Capture the cell that displays the provided text and extract its [x, y] central coordinate. 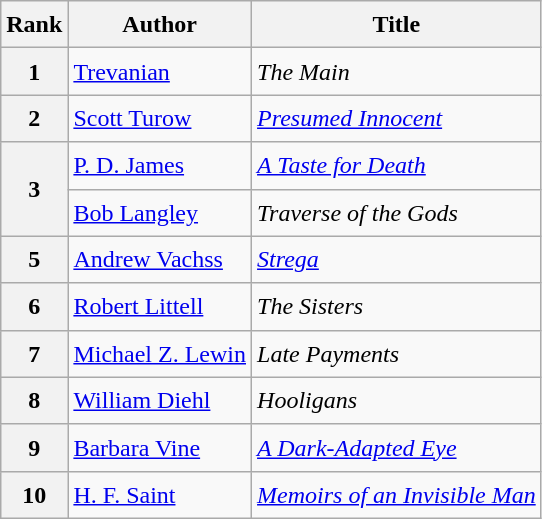
A Taste for Death [397, 166]
H. F. Saint [160, 494]
7 [34, 354]
Memoirs of an Invisible Man [397, 494]
8 [34, 400]
Trevanian [160, 72]
Michael Z. Lewin [160, 354]
Rank [34, 24]
6 [34, 306]
10 [34, 494]
The Main [397, 72]
Late Payments [397, 354]
1 [34, 72]
Bob Langley [160, 212]
P. D. James [160, 166]
Presumed Innocent [397, 118]
The Sisters [397, 306]
Barbara Vine [160, 448]
Robert Littell [160, 306]
2 [34, 118]
9 [34, 448]
5 [34, 260]
Title [397, 24]
Strega [397, 260]
Traverse of the Gods [397, 212]
Author [160, 24]
Scott Turow [160, 118]
Hooligans [397, 400]
A Dark-Adapted Eye [397, 448]
3 [34, 189]
Andrew Vachss [160, 260]
William Diehl [160, 400]
